Return the [X, Y] coordinate for the center point of the cell that contains the specified text.  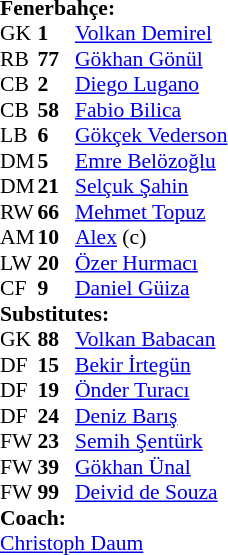
Mehmet Topuz [151, 212]
19 [57, 391]
Alex (c) [151, 237]
Gökhan Gönül [151, 59]
Selçuk Şahin [151, 187]
6 [57, 135]
Volkan Demirel [151, 33]
39 [57, 467]
Volkan Babacan [151, 339]
RW [19, 212]
Substitutes: [114, 314]
LB [19, 135]
99 [57, 493]
Gökhan Ünal [151, 467]
21 [57, 187]
9 [57, 289]
Emre Belözoğlu [151, 161]
AM [19, 237]
CF [19, 289]
Semih Şentürk [151, 441]
5 [57, 161]
Coach: [114, 518]
66 [57, 212]
Diego Lugano [151, 85]
Özer Hurmacı [151, 263]
Deniz Barış [151, 416]
Deivid de Souza [151, 493]
RB [19, 59]
23 [57, 441]
Bekir İrtegün [151, 365]
15 [57, 365]
Daniel Güiza [151, 289]
10 [57, 237]
77 [57, 59]
20 [57, 263]
58 [57, 110]
2 [57, 85]
LW [19, 263]
Gökçek Vederson [151, 135]
1 [57, 33]
24 [57, 416]
88 [57, 339]
Fabio Bilica [151, 110]
Önder Turacı [151, 391]
